Pinpoint the cell where the given text exists, returning its [X, Y] midpoint coordinate. 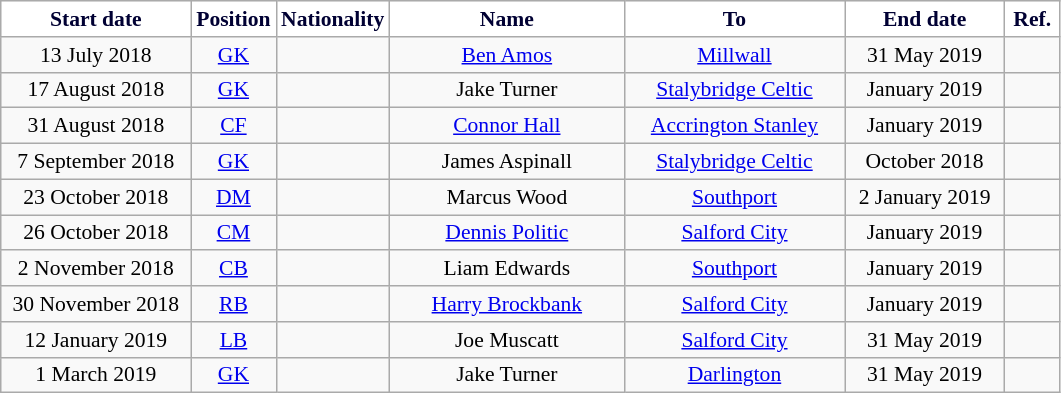
Marcus Wood [506, 197]
James Aspinall [506, 162]
Position [234, 19]
Start date [96, 19]
DM [234, 197]
Ref. [1032, 19]
RB [234, 304]
Connor Hall [506, 126]
26 October 2018 [96, 233]
Darlington [734, 375]
23 October 2018 [96, 197]
2 January 2019 [925, 197]
LB [234, 340]
Harry Brockbank [506, 304]
Dennis Politic [506, 233]
Nationality [332, 19]
13 July 2018 [96, 55]
CF [234, 126]
2 November 2018 [96, 269]
To [734, 19]
7 September 2018 [96, 162]
End date [925, 19]
Accrington Stanley [734, 126]
Ben Amos [506, 55]
Liam Edwards [506, 269]
30 November 2018 [96, 304]
CM [234, 233]
CB [234, 269]
Joe Muscatt [506, 340]
17 August 2018 [96, 90]
12 January 2019 [96, 340]
Name [506, 19]
1 March 2019 [96, 375]
October 2018 [925, 162]
31 August 2018 [96, 126]
Millwall [734, 55]
